Identify which cell holds the provided text, then report its [X, Y] central coordinate. 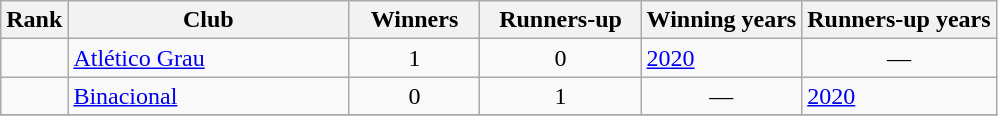
Atlético Grau [208, 58]
Runners-up years [899, 20]
Rank [34, 20]
Binacional [208, 96]
Club [208, 20]
Winners [414, 20]
Runners-up [560, 20]
Winning years [722, 20]
